Return the (X, Y) coordinate for the center point of the cell that contains the specified text.  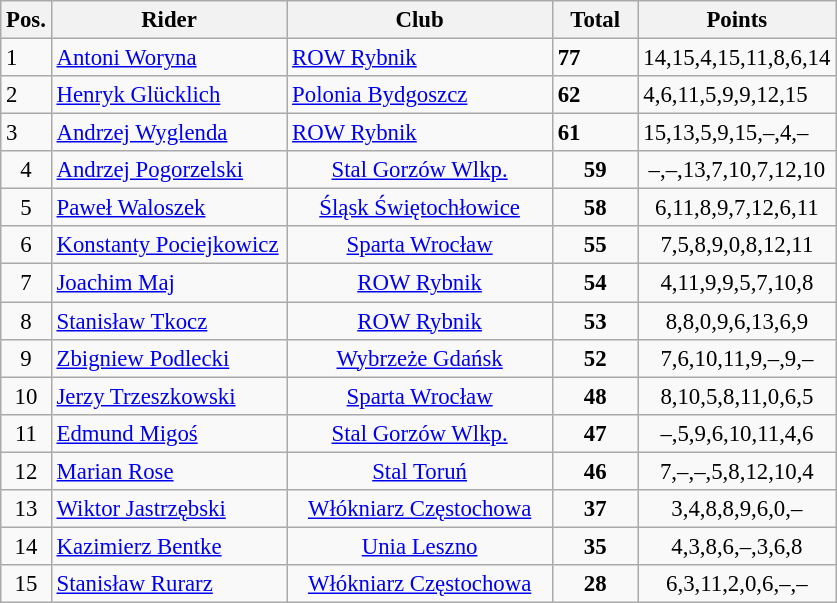
62 (595, 95)
7,–,–,5,8,12,10,4 (737, 471)
6 (26, 245)
9 (26, 358)
8,8,0,9,6,13,6,9 (737, 321)
8,10,5,8,11,0,6,5 (737, 396)
35 (595, 546)
Rider (169, 20)
Paweł Waloszek (169, 208)
55 (595, 245)
Kazimierz Bentke (169, 546)
12 (26, 471)
Stanisław Rurarz (169, 584)
47 (595, 433)
Andrzej Pogorzelski (169, 170)
6,11,8,9,7,12,6,11 (737, 208)
11 (26, 433)
Points (737, 20)
Marian Rose (169, 471)
–,–,13,7,10,7,12,10 (737, 170)
Jerzy Trzeszkowski (169, 396)
Unia Leszno (420, 546)
54 (595, 283)
10 (26, 396)
28 (595, 584)
Henryk Glücklich (169, 95)
–,5,9,6,10,11,4,6 (737, 433)
Polonia Bydgoszcz (420, 95)
6,3,11,2,0,6,–,– (737, 584)
15 (26, 584)
15,13,5,9,15,–,4,– (737, 133)
Wybrzeże Gdańsk (420, 358)
Stal Toruń (420, 471)
4,6,11,5,9,9,12,15 (737, 95)
7,6,10,11,9,–,9,– (737, 358)
37 (595, 509)
Antoni Woryna (169, 58)
2 (26, 95)
7,5,8,9,0,8,12,11 (737, 245)
4 (26, 170)
Edmund Migoś (169, 433)
Joachim Maj (169, 283)
14,15,4,15,11,8,6,14 (737, 58)
3 (26, 133)
4,3,8,6,–,3,6,8 (737, 546)
4,11,9,9,5,7,10,8 (737, 283)
Andrzej Wyglenda (169, 133)
3,4,8,8,9,6,0,– (737, 509)
1 (26, 58)
5 (26, 208)
Śląsk Świętochłowice (420, 208)
Zbigniew Podlecki (169, 358)
Pos. (26, 20)
13 (26, 509)
14 (26, 546)
58 (595, 208)
48 (595, 396)
59 (595, 170)
Konstanty Pociejkowicz (169, 245)
8 (26, 321)
46 (595, 471)
53 (595, 321)
Wiktor Jastrzębski (169, 509)
Total (595, 20)
7 (26, 283)
Stanisław Tkocz (169, 321)
52 (595, 358)
61 (595, 133)
77 (595, 58)
Club (420, 20)
